Scan for the cell matching the given text and deliver its [X, Y] coordinate at center. 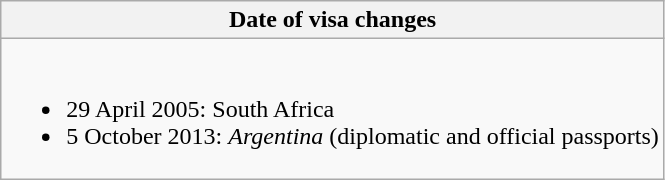
29 April 2005: South Africa5 October 2013: Argentina (diplomatic and official passports) [333, 109]
Date of visa changes [333, 20]
